Return (x, y) of the center of cell containing provided text 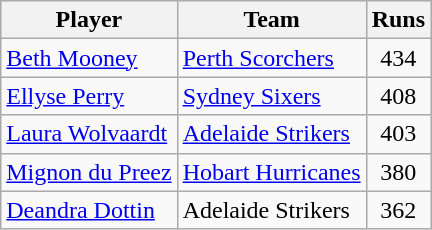
Laura Wolvaardt (89, 134)
Sydney Sixers (272, 96)
Runs (398, 20)
Deandra Dottin (89, 210)
Mignon du Preez (89, 172)
380 (398, 172)
434 (398, 58)
Perth Scorchers (272, 58)
Team (272, 20)
408 (398, 96)
Hobart Hurricanes (272, 172)
403 (398, 134)
Beth Mooney (89, 58)
362 (398, 210)
Player (89, 20)
Ellyse Perry (89, 96)
